Provide the [X, Y] coordinate of the cell's center where the given text is located.  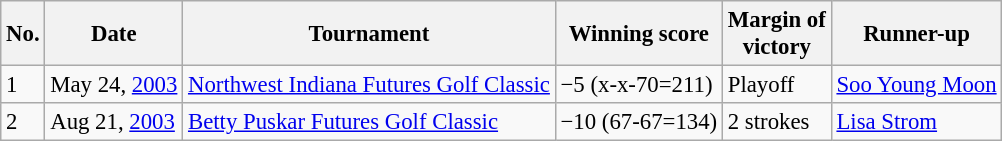
May 24, 2003 [114, 85]
Playoff [776, 85]
Betty Puskar Futures Golf Classic [370, 122]
Margin ofvictory [776, 34]
−10 (67-67=134) [638, 122]
Date [114, 34]
Winning score [638, 34]
2 [23, 122]
−5 (x-x-70=211) [638, 85]
Runner-up [916, 34]
1 [23, 85]
2 strokes [776, 122]
Northwest Indiana Futures Golf Classic [370, 85]
Lisa Strom [916, 122]
No. [23, 34]
Aug 21, 2003 [114, 122]
Soo Young Moon [916, 85]
Tournament [370, 34]
